Pinpoint the cell where the given text exists, returning its [x, y] midpoint coordinate. 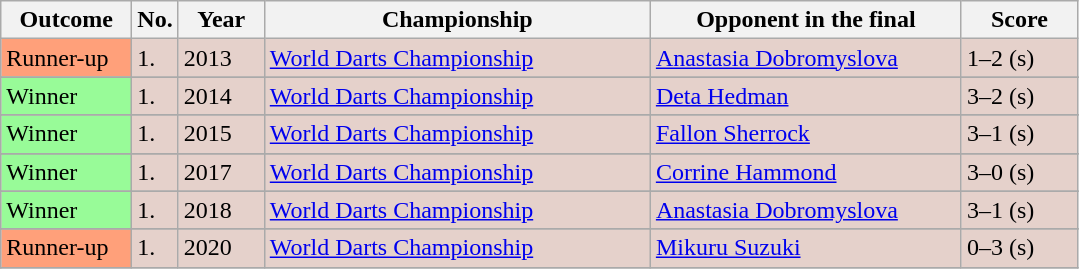
2014 [221, 96]
Mikuru Suzuki [806, 248]
Deta Hedman [806, 96]
3–0 (s) [1019, 172]
Corrine Hammond [806, 172]
0–3 (s) [1019, 248]
Fallon Sherrock [806, 134]
Outcome [66, 20]
2013 [221, 58]
No. [155, 20]
Score [1019, 20]
Year [221, 20]
3–2 (s) [1019, 96]
2015 [221, 134]
2017 [221, 172]
Championship [457, 20]
1–2 (s) [1019, 58]
2020 [221, 248]
2018 [221, 210]
Opponent in the final [806, 20]
